Return (X, Y) of the center of cell containing provided text 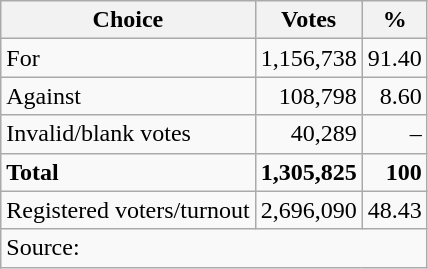
Source: (214, 248)
Against (128, 96)
Votes (308, 20)
108,798 (308, 96)
1,156,738 (308, 58)
8.60 (394, 96)
48.43 (394, 210)
Registered voters/turnout (128, 210)
Invalid/blank votes (128, 134)
Choice (128, 20)
100 (394, 172)
Total (128, 172)
40,289 (308, 134)
91.40 (394, 58)
2,696,090 (308, 210)
1,305,825 (308, 172)
For (128, 58)
– (394, 134)
% (394, 20)
